Locate the cell with the specified text and output its [X, Y] center coordinate. 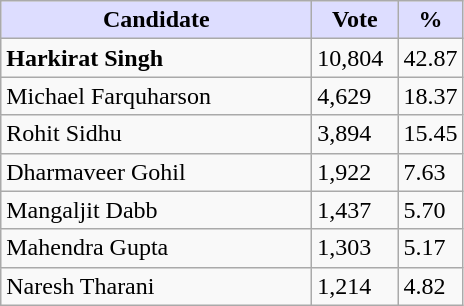
Michael Farquharson [156, 96]
42.87 [430, 58]
5.70 [430, 210]
5.17 [430, 248]
1,214 [355, 286]
3,894 [355, 134]
4,629 [355, 96]
10,804 [355, 58]
1,303 [355, 248]
18.37 [430, 96]
7.63 [430, 172]
Mahendra Gupta [156, 248]
Vote [355, 20]
Naresh Tharani [156, 286]
% [430, 20]
4.82 [430, 286]
15.45 [430, 134]
1,437 [355, 210]
Dharmaveer Gohil [156, 172]
1,922 [355, 172]
Rohit Sidhu [156, 134]
Mangaljit Dabb [156, 210]
Harkirat Singh [156, 58]
Candidate [156, 20]
